Capture the cell that displays the provided text and extract its [X, Y] central coordinate. 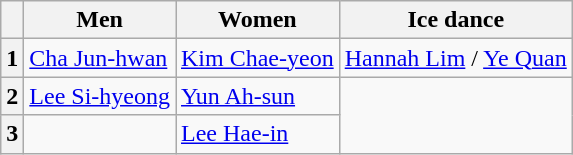
Yun Ah-sun [258, 96]
2 [12, 96]
3 [12, 134]
Hannah Lim / Ye Quan [456, 58]
Lee Hae-in [258, 134]
Cha Jun-hwan [100, 58]
Ice dance [456, 20]
1 [12, 58]
Lee Si-hyeong [100, 96]
Kim Chae-yeon [258, 58]
Women [258, 20]
Men [100, 20]
